Identify which cell holds the provided text, then report its (X, Y) central coordinate. 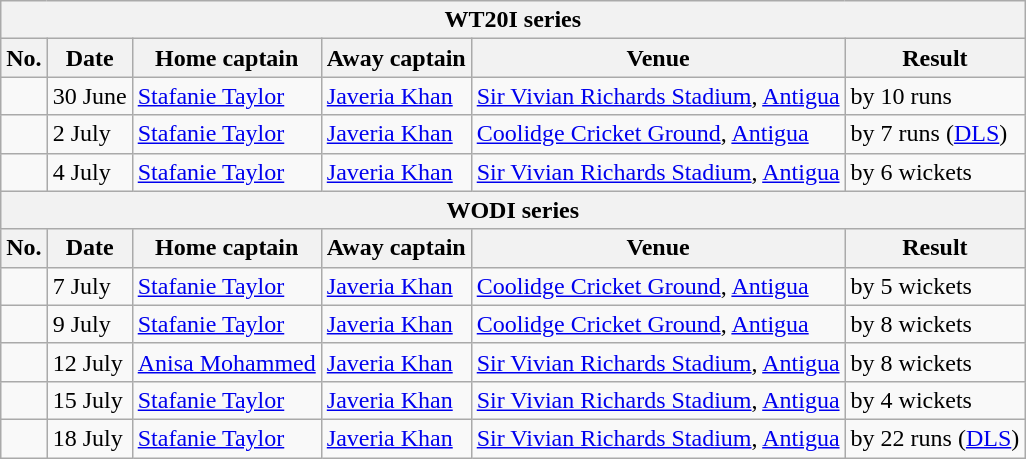
by 6 wickets (935, 172)
by 10 runs (935, 96)
2 July (90, 134)
12 July (90, 362)
7 July (90, 286)
by 7 runs (DLS) (935, 134)
30 June (90, 96)
4 July (90, 172)
9 July (90, 324)
by 5 wickets (935, 286)
by 4 wickets (935, 400)
18 July (90, 438)
Anisa Mohammed (226, 362)
15 July (90, 400)
WT20I series (513, 20)
by 22 runs (DLS) (935, 438)
WODI series (513, 210)
